Search for the cell housing the specified text and yield its (X, Y) center coordinate. 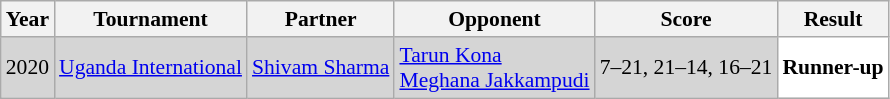
Opponent (494, 19)
Runner-up (832, 68)
7–21, 21–14, 16–21 (686, 68)
Result (832, 19)
Tarun Kona Meghana Jakkampudi (494, 68)
Score (686, 19)
Uganda International (150, 68)
Year (28, 19)
Tournament (150, 19)
Partner (320, 19)
2020 (28, 68)
Shivam Sharma (320, 68)
